Return the (X, Y) coordinate for the center point of the cell that contains the specified text.  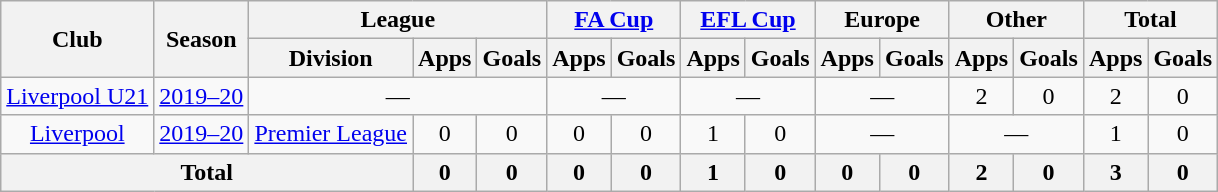
League (398, 20)
Club (78, 39)
3 (1115, 172)
Division (331, 58)
Liverpool (78, 134)
Season (202, 39)
EFL Cup (748, 20)
Europe (882, 20)
Liverpool U21 (78, 96)
Other (1016, 20)
Premier League (331, 134)
FA Cup (614, 20)
